Search for the cell housing the specified text and yield its [x, y] center coordinate. 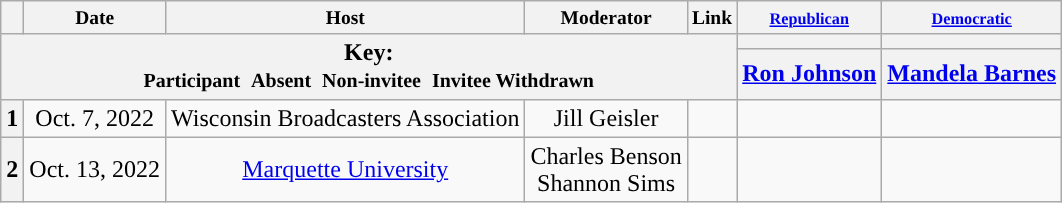
Marquette University [346, 170]
Republican [810, 18]
2 [12, 170]
Wisconsin Broadcasters Association [346, 118]
Democratic [972, 18]
Jill Geisler [606, 118]
Moderator [606, 18]
Key: Participant Absent Non-invitee Invitee Withdrawn [369, 66]
Ron Johnson [810, 74]
Date [95, 18]
Oct. 7, 2022 [95, 118]
Mandela Barnes [972, 74]
Oct. 13, 2022 [95, 170]
Host [346, 18]
1 [12, 118]
Link [712, 18]
Charles BensonShannon Sims [606, 170]
